Determine the (X, Y) coordinate at the center of the cell enclosing the given text.  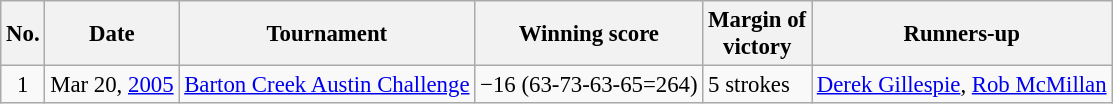
5 strokes (758, 85)
Tournament (327, 34)
Runners-up (962, 34)
No. (23, 34)
Date (112, 34)
Mar 20, 2005 (112, 85)
1 (23, 85)
Winning score (589, 34)
Barton Creek Austin Challenge (327, 85)
Derek Gillespie, Rob McMillan (962, 85)
−16 (63-73-63-65=264) (589, 85)
Margin ofvictory (758, 34)
